Find where the given text appears and provide that cell's center as (X, Y) coordinate. 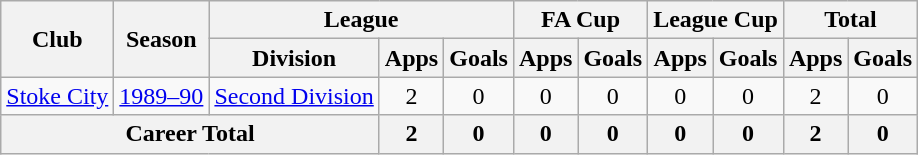
Division (294, 58)
Season (162, 39)
League Cup (716, 20)
Career Total (190, 134)
FA Cup (580, 20)
1989–90 (162, 96)
Total (850, 20)
Club (58, 39)
Stoke City (58, 96)
Second Division (294, 96)
League (362, 20)
